For the text-containing cell, return its midpoint in [X, Y] coordinate format. 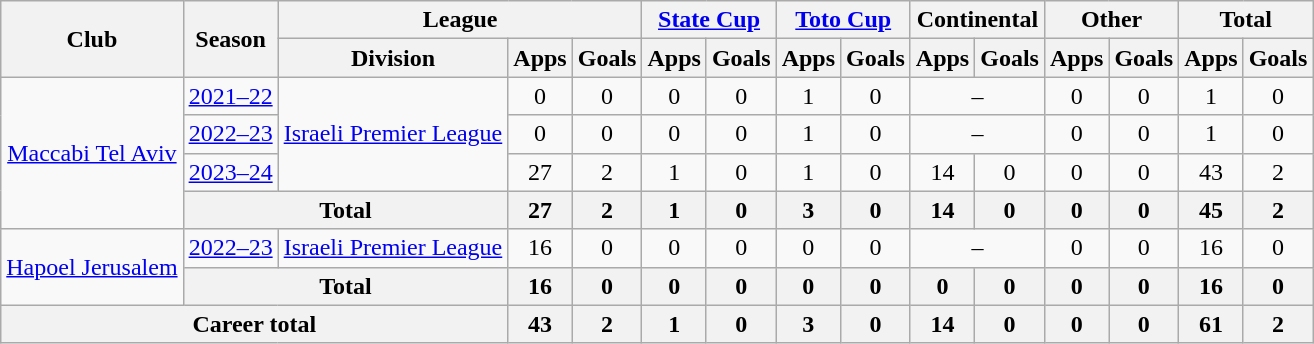
Career total [254, 324]
State Cup [709, 20]
2023–24 [230, 172]
61 [1211, 324]
Other [1111, 20]
Toto Cup [843, 20]
Season [230, 39]
Continental [977, 20]
League [460, 20]
Club [92, 39]
2021–22 [230, 96]
Hapoel Jerusalem [92, 267]
Division [393, 58]
45 [1211, 210]
Maccabi Tel Aviv [92, 153]
